Return (x, y) of the center of cell containing provided text 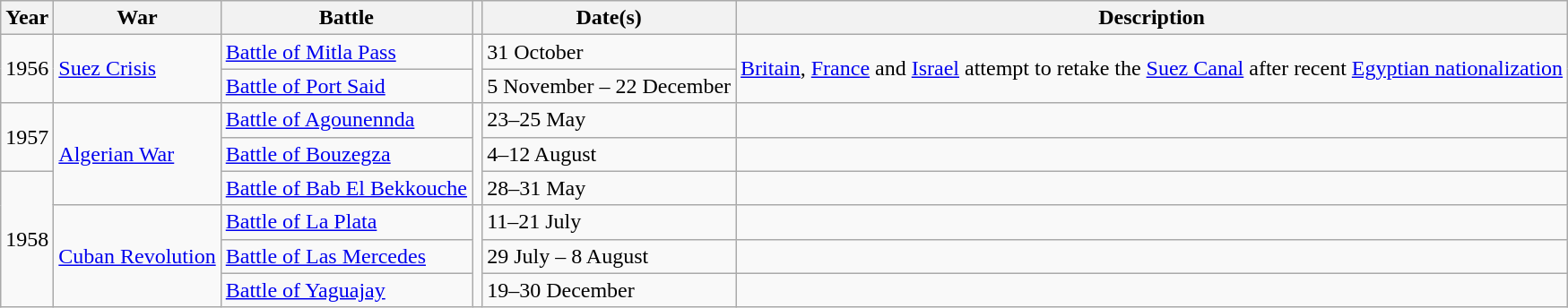
Date(s) (610, 18)
War (137, 18)
Battle of Las Mercedes (346, 256)
Britain, France and Israel attempt to retake the Suez Canal after recent Egyptian nationalization (1152, 69)
29 July – 8 August (610, 256)
Battle of Yaguajay (346, 290)
4–12 August (610, 154)
11–21 July (610, 222)
Battle of Port Said (346, 86)
1958 (27, 239)
1956 (27, 69)
Battle of Agounennda (346, 120)
Battle of Bouzegza (346, 154)
Year (27, 18)
Battle of Bab El Bekkouche (346, 188)
31 October (610, 52)
28–31 May (610, 188)
1957 (27, 137)
19–30 December (610, 290)
Suez Crisis (137, 69)
Battle (346, 18)
23–25 May (610, 120)
Battle of La Plata (346, 222)
Algerian War (137, 154)
5 November – 22 December (610, 86)
Battle of Mitla Pass (346, 52)
Description (1152, 18)
Cuban Revolution (137, 256)
